Return (x, y) of the center of cell containing provided text 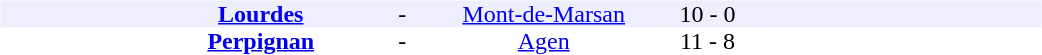
Perpignan (260, 42)
Agen (544, 42)
Lourdes (260, 14)
11 - 8 (707, 42)
10 - 0 (707, 14)
Mont-de-Marsan (544, 14)
